Locate the cell with the specified text and output its (X, Y) center coordinate. 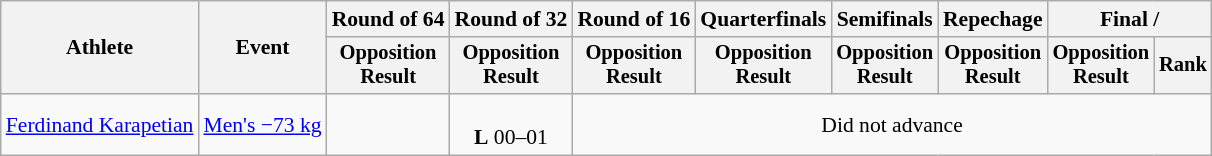
Quarterfinals (763, 19)
Round of 32 (512, 19)
Men's −73 kg (262, 124)
Final / (1130, 19)
Athlete (100, 48)
Did not advance (892, 124)
Round of 64 (388, 19)
Event (262, 48)
Repechage (993, 19)
Round of 16 (634, 19)
Rank (1183, 66)
Ferdinand Karapetian (100, 124)
Semifinals (884, 19)
L 00–01 (512, 124)
